Pinpoint the cell where the given text exists, returning its (X, Y) midpoint coordinate. 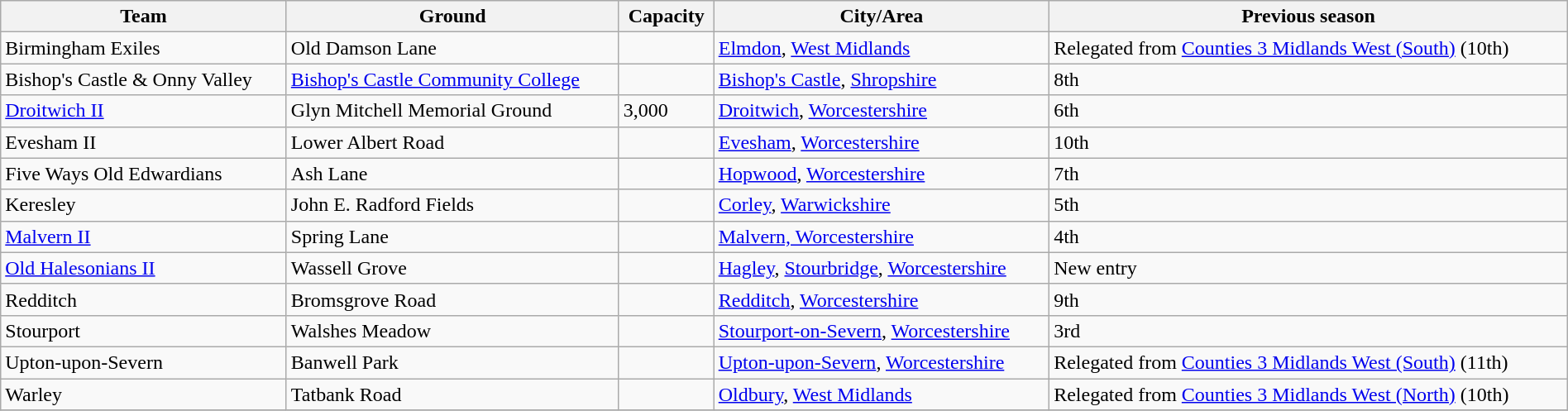
Redditch, Worcestershire (882, 299)
Warley (144, 394)
3rd (1308, 331)
Capacity (667, 17)
Old Halesonians II (144, 268)
Banwell Park (452, 362)
City/Area (882, 17)
Upton-upon-Severn, Worcestershire (882, 362)
Wassell Grove (452, 268)
Malvern II (144, 237)
Bishop's Castle & Onny Valley (144, 79)
Birmingham Exiles (144, 48)
Hopwood, Worcestershire (882, 174)
9th (1308, 299)
Bromsgrove Road (452, 299)
New entry (1308, 268)
Evesham II (144, 142)
Bishop's Castle, Shropshire (882, 79)
Walshes Meadow (452, 331)
7th (1308, 174)
Elmdon, West Midlands (882, 48)
Old Damson Lane (452, 48)
Tatbank Road (452, 394)
Bishop's Castle Community College (452, 79)
5th (1308, 205)
Redditch (144, 299)
John E. Radford Fields (452, 205)
Previous season (1308, 17)
Team (144, 17)
Relegated from Counties 3 Midlands West (North) (10th) (1308, 394)
Droitwich II (144, 111)
Glyn Mitchell Memorial Ground (452, 111)
Relegated from Counties 3 Midlands West (South) (10th) (1308, 48)
Ash Lane (452, 174)
Five Ways Old Edwardians (144, 174)
Oldbury, West Midlands (882, 394)
8th (1308, 79)
Upton-upon-Severn (144, 362)
Corley, Warwickshire (882, 205)
Spring Lane (452, 237)
Stourport-on-Severn, Worcestershire (882, 331)
Keresley (144, 205)
10th (1308, 142)
Evesham, Worcestershire (882, 142)
Relegated from Counties 3 Midlands West (South) (11th) (1308, 362)
Stourport (144, 331)
3,000 (667, 111)
6th (1308, 111)
4th (1308, 237)
Ground (452, 17)
Droitwich, Worcestershire (882, 111)
Hagley, Stourbridge, Worcestershire (882, 268)
Lower Albert Road (452, 142)
Malvern, Worcestershire (882, 237)
